Return (x, y) of the center of cell containing provided text 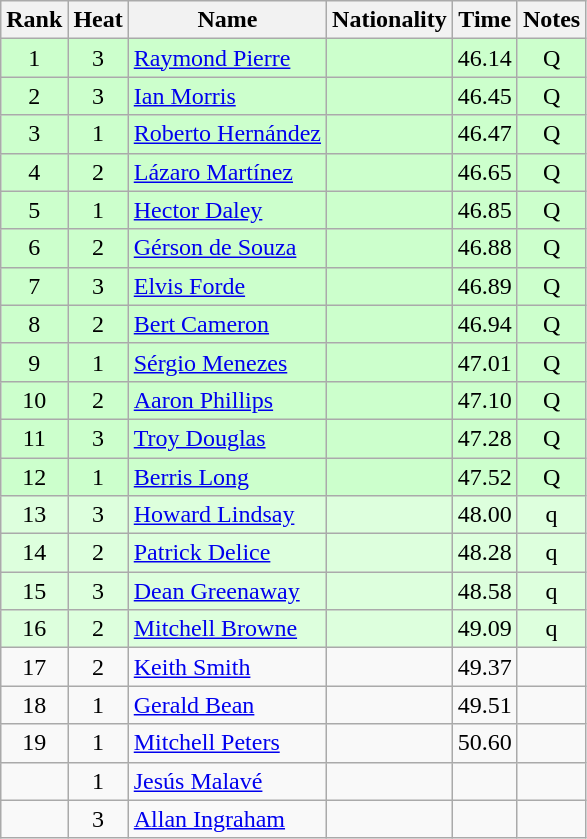
46.85 (484, 210)
Troy Douglas (227, 438)
7 (34, 286)
46.88 (484, 248)
46.47 (484, 134)
Jesús Malavé (227, 781)
49.37 (484, 667)
46.65 (484, 172)
46.89 (484, 286)
Lázaro Martínez (227, 172)
10 (34, 400)
15 (34, 591)
48.00 (484, 515)
48.28 (484, 553)
Mitchell Browne (227, 629)
Allan Ingraham (227, 819)
Roberto Hernández (227, 134)
13 (34, 515)
Hector Daley (227, 210)
12 (34, 477)
4 (34, 172)
Berris Long (227, 477)
16 (34, 629)
14 (34, 553)
49.09 (484, 629)
Ian Morris (227, 96)
8 (34, 324)
Gerald Bean (227, 705)
48.58 (484, 591)
Sérgio Menezes (227, 362)
Notes (551, 20)
47.28 (484, 438)
19 (34, 743)
17 (34, 667)
11 (34, 438)
Name (227, 20)
Dean Greenaway (227, 591)
Bert Cameron (227, 324)
46.94 (484, 324)
Gérson de Souza (227, 248)
50.60 (484, 743)
Mitchell Peters (227, 743)
47.10 (484, 400)
Heat (98, 20)
Aaron Phillips (227, 400)
Keith Smith (227, 667)
Elvis Forde (227, 286)
18 (34, 705)
Rank (34, 20)
Patrick Delice (227, 553)
5 (34, 210)
6 (34, 248)
46.45 (484, 96)
Howard Lindsay (227, 515)
Nationality (390, 20)
47.01 (484, 362)
9 (34, 362)
46.14 (484, 58)
47.52 (484, 477)
49.51 (484, 705)
Time (484, 20)
Raymond Pierre (227, 58)
